Output the (x, y) coordinate of the center of the cell containing the given text.  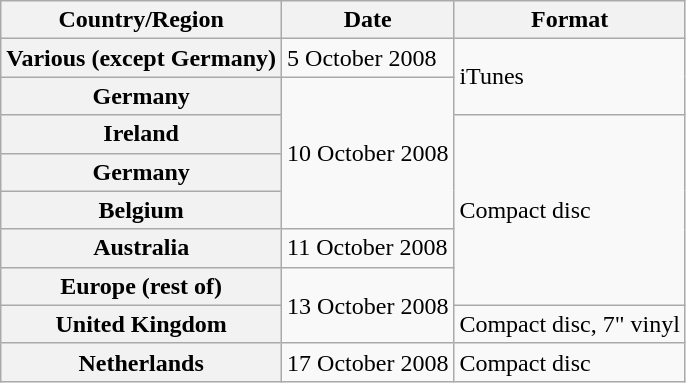
Compact disc, 7" vinyl (570, 324)
11 October 2008 (368, 248)
17 October 2008 (368, 362)
Australia (142, 248)
Netherlands (142, 362)
Ireland (142, 134)
Various (except Germany) (142, 58)
United Kingdom (142, 324)
Belgium (142, 210)
Date (368, 20)
Europe (rest of) (142, 286)
13 October 2008 (368, 305)
iTunes (570, 77)
10 October 2008 (368, 153)
Country/Region (142, 20)
Format (570, 20)
5 October 2008 (368, 58)
